For the text-containing cell, return its midpoint in [x, y] coordinate format. 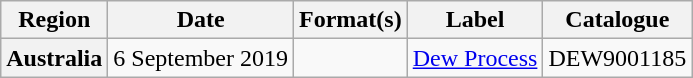
Australia [54, 58]
Date [201, 20]
Region [54, 20]
DEW9001185 [618, 58]
Catalogue [618, 20]
Format(s) [351, 20]
6 September 2019 [201, 58]
Dew Process [475, 58]
Label [475, 20]
